Identify which cell holds the provided text, then report its (x, y) central coordinate. 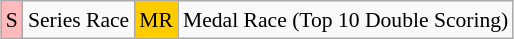
MR (156, 20)
Series Race (78, 20)
S (12, 20)
Medal Race (Top 10 Double Scoring) (346, 20)
